Locate the cell with the specified text and output its [x, y] center coordinate. 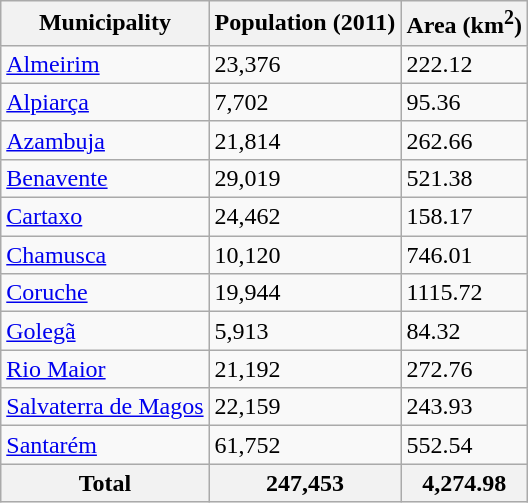
Rio Maior [105, 369]
243.93 [464, 407]
Municipality [105, 24]
Santarém [105, 445]
29,019 [305, 178]
22,159 [305, 407]
247,453 [305, 483]
Coruche [105, 293]
Benavente [105, 178]
24,462 [305, 217]
1115.72 [464, 293]
5,913 [305, 331]
Golegã [105, 331]
Cartaxo [105, 217]
61,752 [305, 445]
Alpiarça [105, 102]
7,702 [305, 102]
262.66 [464, 140]
746.01 [464, 255]
4,274.98 [464, 483]
222.12 [464, 64]
Azambuja [105, 140]
Population (2011) [305, 24]
23,376 [305, 64]
Area (km2) [464, 24]
Salvaterra de Magos [105, 407]
552.54 [464, 445]
95.36 [464, 102]
272.76 [464, 369]
19,944 [305, 293]
84.32 [464, 331]
Chamusca [105, 255]
521.38 [464, 178]
Total [105, 483]
21,814 [305, 140]
10,120 [305, 255]
Almeirim [105, 64]
21,192 [305, 369]
158.17 [464, 217]
